Return the (x, y) coordinate for the center point of the cell that contains the specified text.  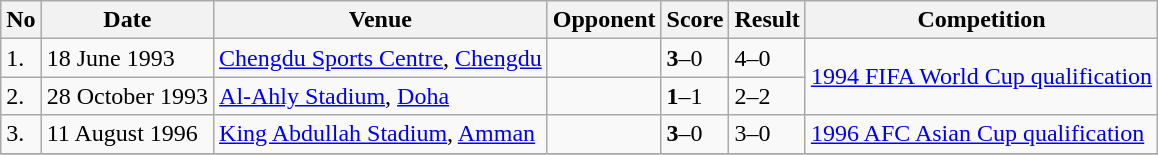
Al-Ahly Stadium, Doha (381, 96)
No (21, 20)
Venue (381, 20)
1996 AFC Asian Cup qualification (981, 134)
2–2 (767, 96)
1994 FIFA World Cup qualification (981, 77)
28 October 1993 (127, 96)
Chengdu Sports Centre, Chengdu (381, 58)
2. (21, 96)
11 August 1996 (127, 134)
18 June 1993 (127, 58)
King Abdullah Stadium, Amman (381, 134)
Opponent (604, 20)
Score (695, 20)
Result (767, 20)
4–0 (767, 58)
3. (21, 134)
1. (21, 58)
Date (127, 20)
Competition (981, 20)
1–1 (695, 96)
